Determine the (X, Y) coordinate at the center of the cell enclosing the given text.  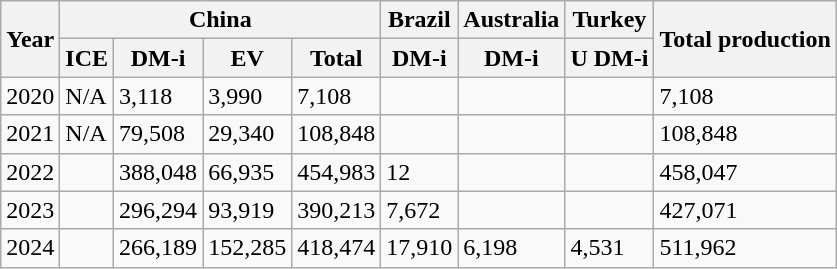
Year (30, 39)
152,285 (248, 248)
Total (336, 58)
17,910 (420, 248)
388,048 (158, 172)
66,935 (248, 172)
2022 (30, 172)
2021 (30, 134)
12 (420, 172)
79,508 (158, 134)
296,294 (158, 210)
U DM-i (610, 58)
93,919 (248, 210)
418,474 (336, 248)
3,118 (158, 96)
29,340 (248, 134)
Australia (512, 20)
454,983 (336, 172)
266,189 (158, 248)
511,962 (745, 248)
Total production (745, 39)
3,990 (248, 96)
ICE (87, 58)
2023 (30, 210)
4,531 (610, 248)
458,047 (745, 172)
7,672 (420, 210)
Turkey (610, 20)
427,071 (745, 210)
China (220, 20)
EV (248, 58)
Brazil (420, 20)
390,213 (336, 210)
2024 (30, 248)
6,198 (512, 248)
2020 (30, 96)
